Identify which cell holds the provided text, then report its [x, y] central coordinate. 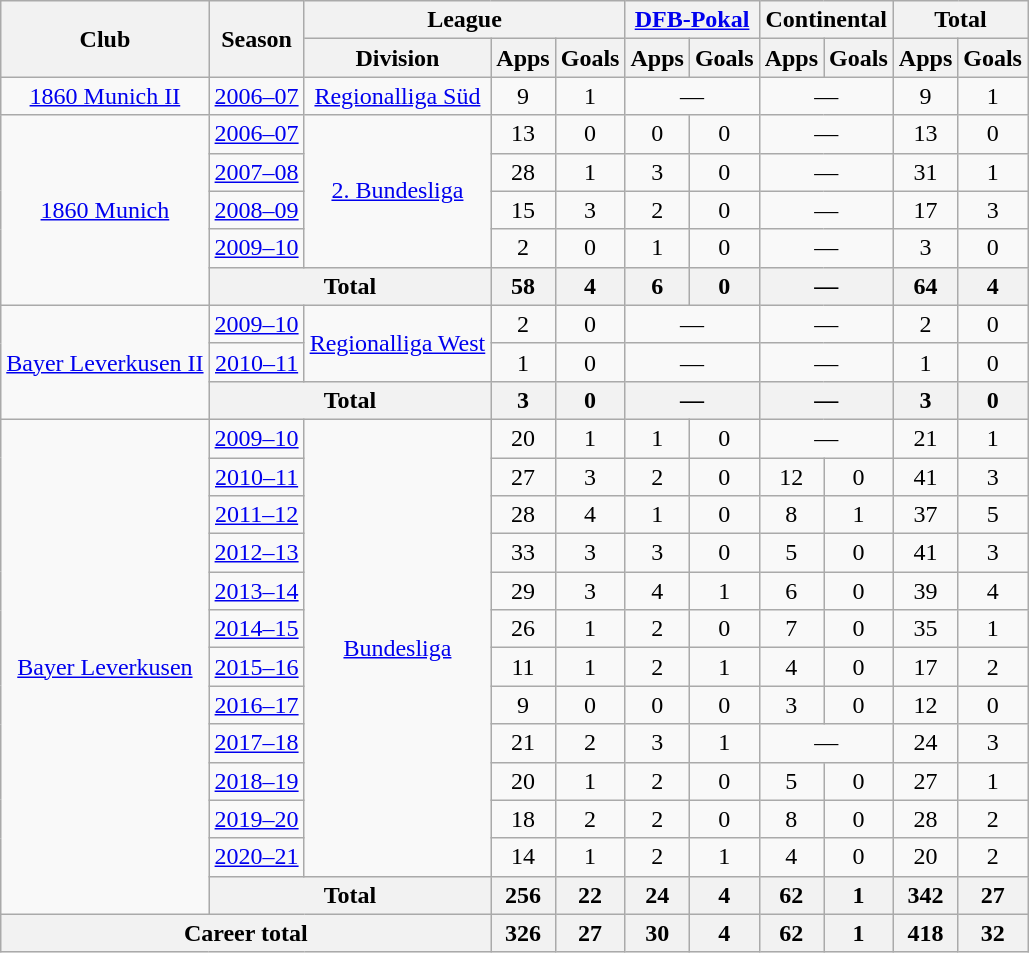
Continental [826, 20]
2008–09 [256, 210]
2019–20 [256, 819]
326 [523, 933]
22 [590, 895]
Bundesliga [398, 648]
2014–15 [256, 629]
30 [657, 933]
342 [925, 895]
15 [523, 210]
2012–13 [256, 553]
33 [523, 553]
Club [105, 39]
32 [993, 933]
14 [523, 857]
256 [523, 895]
2013–14 [256, 591]
39 [925, 591]
64 [925, 286]
1860 Munich II [105, 96]
418 [925, 933]
2011–12 [256, 515]
2016–17 [256, 705]
7 [791, 629]
Division [398, 58]
2020–21 [256, 857]
18 [523, 819]
11 [523, 667]
2007–08 [256, 172]
DFB-Pokal [692, 20]
29 [523, 591]
35 [925, 629]
2. Bundesliga [398, 191]
1860 Munich [105, 210]
Bayer Leverkusen [105, 666]
26 [523, 629]
League [464, 20]
Bayer Leverkusen II [105, 362]
Regionalliga West [398, 343]
Career total [246, 933]
Regionalliga Süd [398, 96]
2015–16 [256, 667]
31 [925, 172]
37 [925, 515]
58 [523, 286]
2018–19 [256, 781]
2017–18 [256, 743]
Season [256, 39]
